Scan for the cell matching the given text and deliver its [X, Y] coordinate at center. 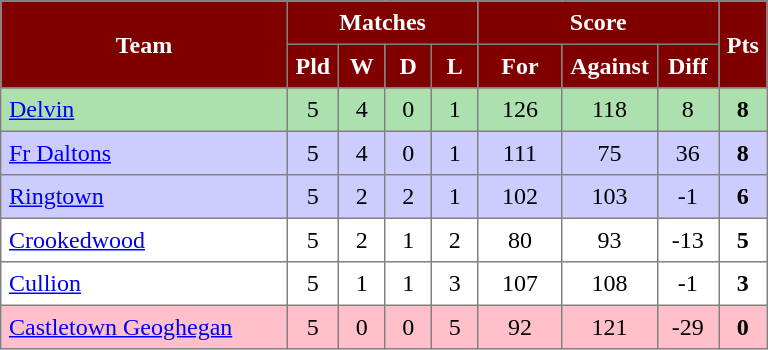
-13 [688, 240]
Ringtown [144, 197]
-29 [688, 327]
92 [520, 327]
108 [610, 284]
Team [144, 44]
Fr Daltons [144, 153]
121 [610, 327]
D [408, 66]
Cullion [144, 284]
Pts [743, 44]
80 [520, 240]
Score [598, 23]
Matches [382, 23]
103 [610, 197]
111 [520, 153]
118 [610, 110]
W [361, 66]
126 [520, 110]
Castletown Geoghegan [144, 327]
For [520, 66]
Delvin [144, 110]
Against [610, 66]
L [454, 66]
107 [520, 284]
6 [743, 197]
75 [610, 153]
Crookedwood [144, 240]
93 [610, 240]
Diff [688, 66]
Pld [312, 66]
36 [688, 153]
102 [520, 197]
